Return the (x, y) coordinate for the center point of the cell that contains the specified text.  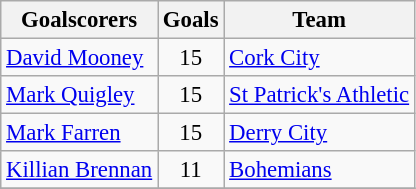
Team (320, 20)
Bohemians (320, 170)
Derry City (320, 133)
Mark Farren (80, 133)
Goals (191, 20)
Killian Brennan (80, 170)
David Mooney (80, 58)
11 (191, 170)
St Patrick's Athletic (320, 95)
Goalscorers (80, 20)
Mark Quigley (80, 95)
Cork City (320, 58)
